Find where the given text appears and provide that cell's center as (x, y) coordinate. 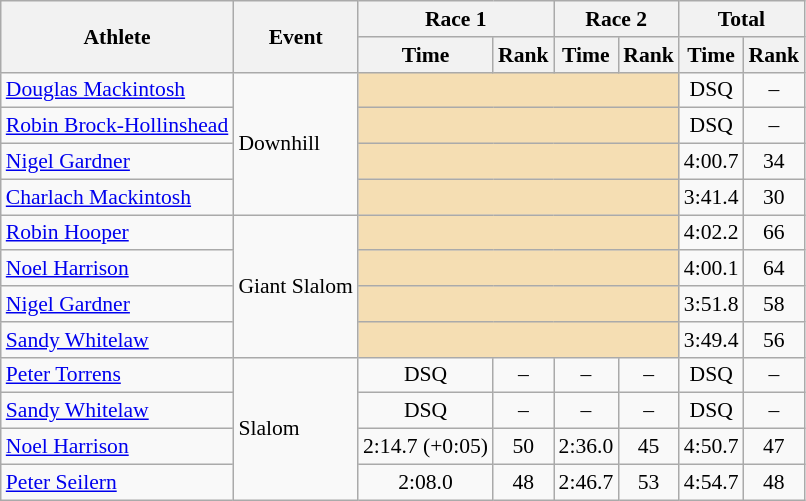
4:00.1 (712, 269)
Event (296, 36)
Giant Slalom (296, 286)
Downhill (296, 143)
Robin Brock-Hollinshead (118, 126)
Peter Seilern (118, 482)
47 (774, 447)
Slalom (296, 428)
3:41.4 (712, 197)
Douglas Mackintosh (118, 90)
2:14.7 (+0:05) (426, 447)
50 (524, 447)
Race 1 (456, 19)
64 (774, 269)
53 (648, 482)
2:36.0 (586, 447)
66 (774, 233)
30 (774, 197)
45 (648, 447)
56 (774, 340)
3:51.8 (712, 304)
4:02.2 (712, 233)
Peter Torrens (118, 375)
Race 2 (616, 19)
Athlete (118, 36)
34 (774, 162)
4:54.7 (712, 482)
4:50.7 (712, 447)
Charlach Mackintosh (118, 197)
4:00.7 (712, 162)
Total (742, 19)
3:49.4 (712, 340)
58 (774, 304)
2:08.0 (426, 482)
Robin Hooper (118, 233)
2:46.7 (586, 482)
